Search for the cell housing the specified text and yield its [x, y] center coordinate. 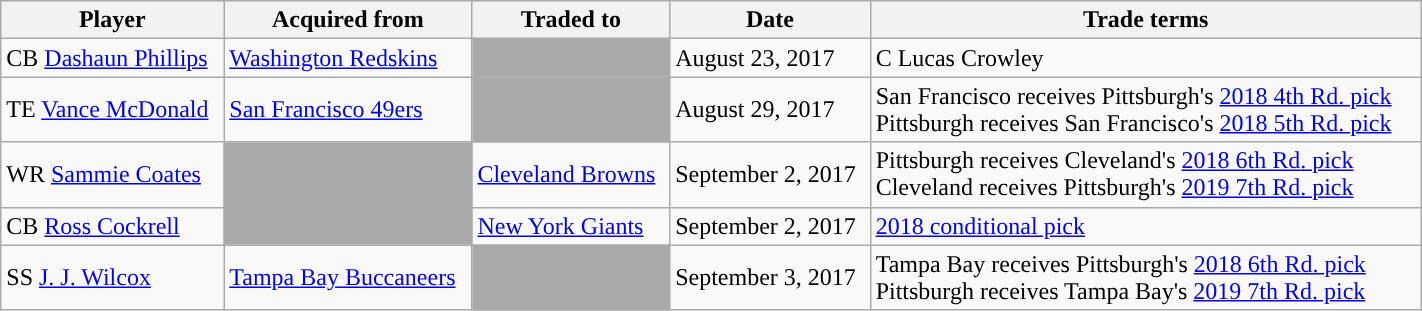
San Francisco receives Pittsburgh's 2018 4th Rd. pickPittsburgh receives San Francisco's 2018 5th Rd. pick [1146, 110]
WR Sammie Coates [112, 174]
Trade terms [1146, 20]
Cleveland Browns [571, 174]
C Lucas Crowley [1146, 58]
Pittsburgh receives Cleveland's 2018 6th Rd. pickCleveland receives Pittsburgh's 2019 7th Rd. pick [1146, 174]
August 23, 2017 [770, 58]
CB Dashaun Phillips [112, 58]
CB Ross Cockrell [112, 226]
2018 conditional pick [1146, 226]
SS J. J. Wilcox [112, 278]
Player [112, 20]
Traded to [571, 20]
New York Giants [571, 226]
San Francisco 49ers [348, 110]
September 3, 2017 [770, 278]
Acquired from [348, 20]
TE Vance McDonald [112, 110]
Tampa Bay receives Pittsburgh's 2018 6th Rd. pickPittsburgh receives Tampa Bay's 2019 7th Rd. pick [1146, 278]
Date [770, 20]
Washington Redskins [348, 58]
August 29, 2017 [770, 110]
Tampa Bay Buccaneers [348, 278]
